Capture the cell that displays the provided text and extract its (X, Y) central coordinate. 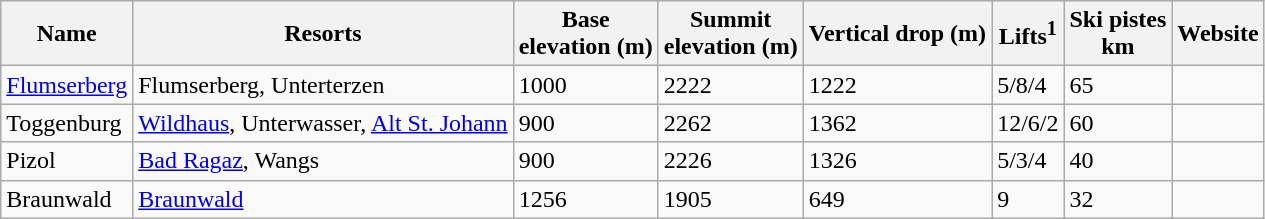
Baseelevation (m) (586, 34)
65 (1118, 85)
Pizol (67, 161)
1362 (897, 123)
32 (1118, 199)
1256 (586, 199)
Resorts (323, 34)
Toggenburg (67, 123)
40 (1118, 161)
2262 (730, 123)
9 (1028, 199)
Wildhaus, Unterwasser, Alt St. Johann (323, 123)
Name (67, 34)
60 (1118, 123)
1905 (730, 199)
Lifts1 (1028, 34)
5/8/4 (1028, 85)
Summitelevation (m) (730, 34)
Flumserberg (67, 85)
Bad Ragaz, Wangs (323, 161)
649 (897, 199)
1326 (897, 161)
1000 (586, 85)
12/6/2 (1028, 123)
Ski pistes km (1118, 34)
2222 (730, 85)
Vertical drop (m) (897, 34)
5/3/4 (1028, 161)
2226 (730, 161)
1222 (897, 85)
Website (1218, 34)
Flumserberg, Unterterzen (323, 85)
